Return the (x, y) coordinate for the center point of the cell that contains the specified text.  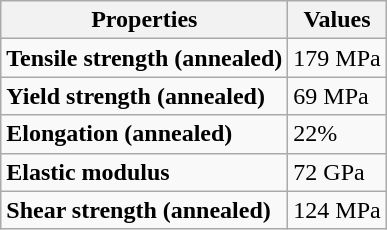
69 MPa (337, 96)
124 MPa (337, 210)
179 MPa (337, 58)
22% (337, 134)
Tensile strength (annealed) (144, 58)
Values (337, 20)
Elastic modulus (144, 172)
Elongation (annealed) (144, 134)
Yield strength (annealed) (144, 96)
72 GPa (337, 172)
Properties (144, 20)
Shear strength (annealed) (144, 210)
